Determine the (X, Y) coordinate at the center of the cell enclosing the given text.  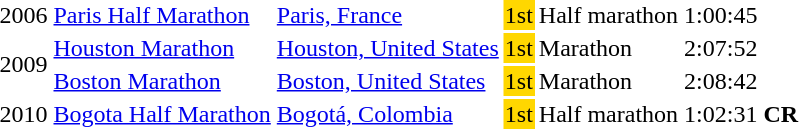
Boston Marathon (162, 81)
Paris, France (388, 15)
Paris Half Marathon (162, 15)
Bogota Half Marathon (162, 114)
Bogotá, Colombia (388, 114)
Houston, United States (388, 48)
Houston Marathon (162, 48)
Boston, United States (388, 81)
